Scan for the cell matching the given text and deliver its [x, y] coordinate at center. 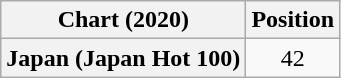
Position [293, 20]
Chart (2020) [124, 20]
42 [293, 58]
Japan (Japan Hot 100) [124, 58]
